Search for the cell housing the specified text and yield its [x, y] center coordinate. 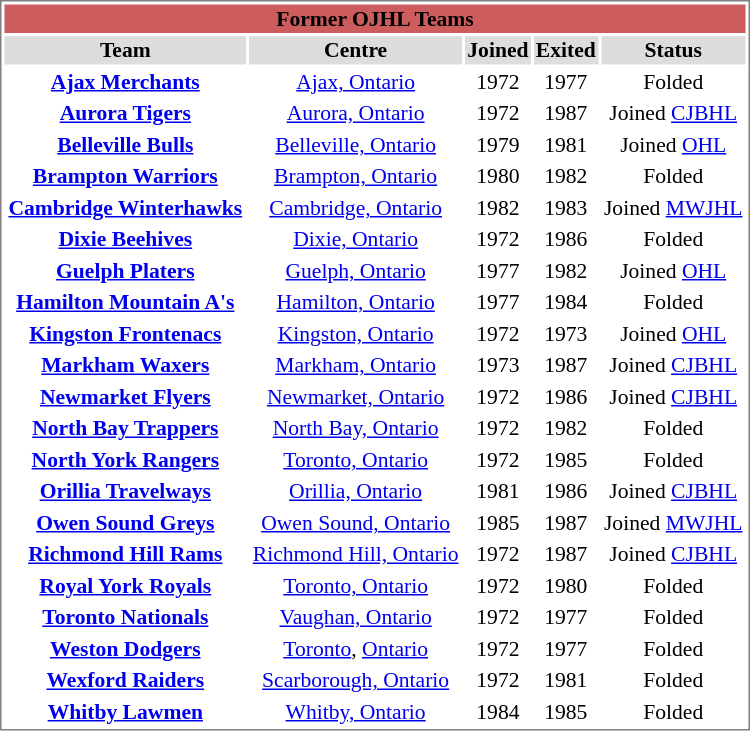
Exited [566, 50]
Markham, Ontario [356, 365]
Weston Dodgers [125, 648]
Status [674, 50]
Belleville, Ontario [356, 144]
Ajax, Ontario [356, 82]
1979 [498, 144]
Aurora Tigers [125, 113]
Whitby, Ontario [356, 712]
North Bay Trappers [125, 428]
Dixie Beehives [125, 239]
Newmarket, Ontario [356, 396]
Orillia Travelways [125, 491]
North York Rangers [125, 460]
Aurora, Ontario [356, 113]
Guelph, Ontario [356, 270]
Richmond Hill, Ontario [356, 554]
Former OJHL Teams [374, 18]
Cambridge Winterhawks [125, 208]
Whitby Lawmen [125, 712]
Wexford Raiders [125, 680]
Orillia, Ontario [356, 491]
Kingston Frontenacs [125, 334]
Ajax Merchants [125, 82]
Owen Sound Greys [125, 522]
Kingston, Ontario [356, 334]
Centre [356, 50]
Newmarket Flyers [125, 396]
1983 [566, 208]
Royal York Royals [125, 586]
Markham Waxers [125, 365]
North Bay, Ontario [356, 428]
Scarborough, Ontario [356, 680]
Joined [498, 50]
Hamilton, Ontario [356, 302]
Vaughan, Ontario [356, 617]
Brampton Warriors [125, 176]
Richmond Hill Rams [125, 554]
Dixie, Ontario [356, 239]
Owen Sound, Ontario [356, 522]
Hamilton Mountain A's [125, 302]
Team [125, 50]
Guelph Platers [125, 270]
Cambridge, Ontario [356, 208]
Toronto Nationals [125, 617]
Brampton, Ontario [356, 176]
Belleville Bulls [125, 144]
